Detect which cell encompasses the target text, then output its [x, y] center coordinate. 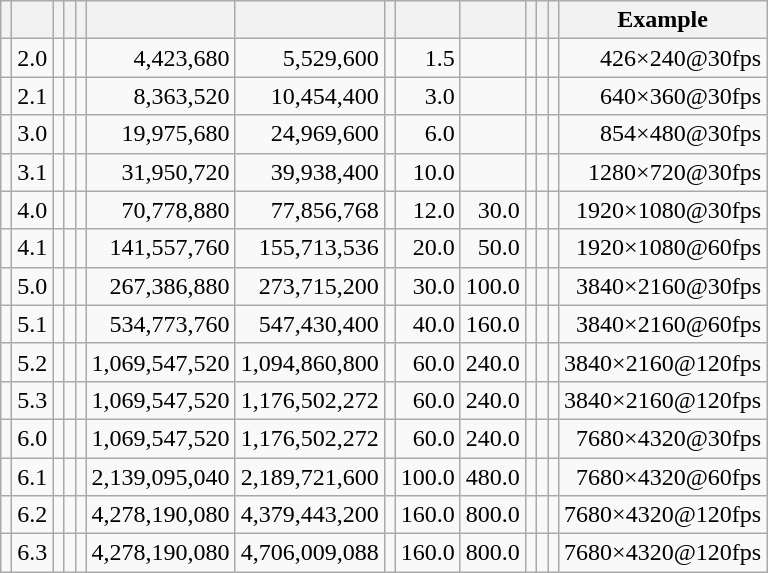
1280×720@30fps [663, 172]
40.0 [428, 324]
19,975,680 [160, 134]
267,386,880 [160, 286]
5.0 [32, 286]
20.0 [428, 248]
5.2 [32, 362]
6.3 [32, 553]
7680×4320@60fps [663, 477]
534,773,760 [160, 324]
854×480@30fps [663, 134]
39,938,400 [310, 172]
12.0 [428, 210]
24,969,600 [310, 134]
3840×2160@60fps [663, 324]
273,715,200 [310, 286]
Example [663, 20]
547,430,400 [310, 324]
77,856,768 [310, 210]
5.1 [32, 324]
4.1 [32, 248]
1920×1080@60fps [663, 248]
1,094,860,800 [310, 362]
2,139,095,040 [160, 477]
5.3 [32, 400]
3840×2160@30fps [663, 286]
7680×4320@30fps [663, 438]
8,363,520 [160, 96]
2.1 [32, 96]
426×240@30fps [663, 58]
2,189,721,600 [310, 477]
6.1 [32, 477]
1.5 [428, 58]
640×360@30fps [663, 96]
1920×1080@30fps [663, 210]
141,557,760 [160, 248]
70,778,880 [160, 210]
31,950,720 [160, 172]
10.0 [428, 172]
6.2 [32, 515]
4,706,009,088 [310, 553]
50.0 [492, 248]
4,423,680 [160, 58]
480.0 [492, 477]
4,379,443,200 [310, 515]
5,529,600 [310, 58]
155,713,536 [310, 248]
3.1 [32, 172]
2.0 [32, 58]
4.0 [32, 210]
10,454,400 [310, 96]
